Extract the (x, y) coordinate from the center of the cell holding the provided text.  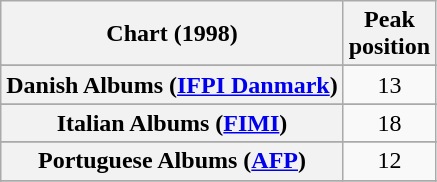
Peakposition (389, 34)
Danish Albums (IFPI Danmark) (172, 85)
Chart (1998) (172, 34)
12 (389, 161)
Portuguese Albums (AFP) (172, 161)
Italian Albums (FIMI) (172, 123)
13 (389, 85)
18 (389, 123)
